Search for the cell housing the specified text and yield its [X, Y] center coordinate. 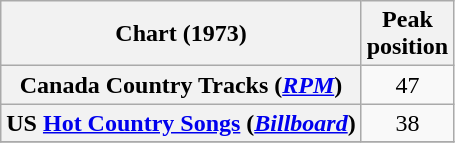
38 [407, 123]
47 [407, 85]
Peakposition [407, 34]
Chart (1973) [181, 34]
US Hot Country Songs (Billboard) [181, 123]
Canada Country Tracks (RPM) [181, 85]
